Determine the (X, Y) coordinate at the center of the cell enclosing the given text.  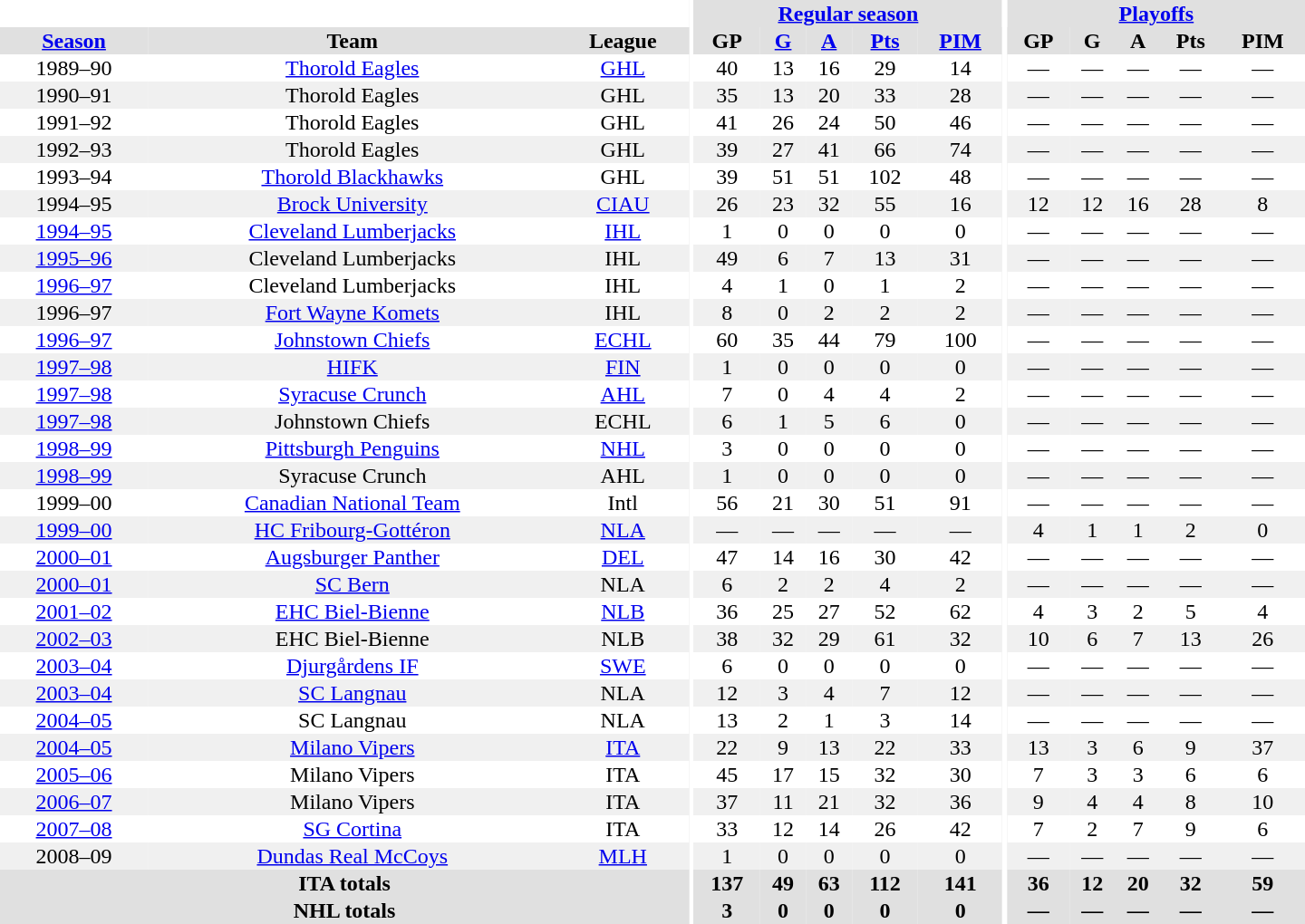
Djurgårdens IF (352, 666)
CIAU (623, 204)
2006–07 (74, 802)
74 (961, 149)
38 (727, 639)
1992–93 (74, 149)
23 (783, 204)
1991–92 (74, 122)
91 (961, 503)
2007–08 (74, 829)
Team (352, 41)
56 (727, 503)
50 (884, 122)
44 (828, 340)
2005–06 (74, 775)
HIFK (352, 367)
112 (884, 883)
NHL (623, 448)
25 (783, 611)
52 (884, 611)
137 (727, 883)
Regular season (848, 14)
ITA totals (344, 883)
45 (727, 775)
102 (884, 177)
2001–02 (74, 611)
Pittsburgh Penguins (352, 448)
2002–03 (74, 639)
59 (1263, 883)
2008–09 (74, 856)
48 (961, 177)
Playoffs (1156, 14)
Thorold Blackhawks (352, 177)
Season (74, 41)
Fort Wayne Komets (352, 313)
NHL totals (344, 910)
1995–96 (74, 258)
Dundas Real McCoys (352, 856)
1989–90 (74, 68)
Augsburger Panther (352, 557)
79 (884, 340)
47 (727, 557)
141 (961, 883)
24 (828, 122)
100 (961, 340)
Brock University (352, 204)
61 (884, 639)
63 (828, 883)
40 (727, 68)
SWE (623, 666)
Canadian National Team (352, 503)
17 (783, 775)
League (623, 41)
HC Fribourg-Gottéron (352, 530)
66 (884, 149)
1993–94 (74, 177)
15 (828, 775)
1990–91 (74, 95)
SG Cortina (352, 829)
11 (783, 802)
60 (727, 340)
SC Bern (352, 584)
DEL (623, 557)
31 (961, 258)
55 (884, 204)
62 (961, 611)
MLH (623, 856)
Intl (623, 503)
46 (961, 122)
FIN (623, 367)
